Search for the cell housing the specified text and yield its (X, Y) center coordinate. 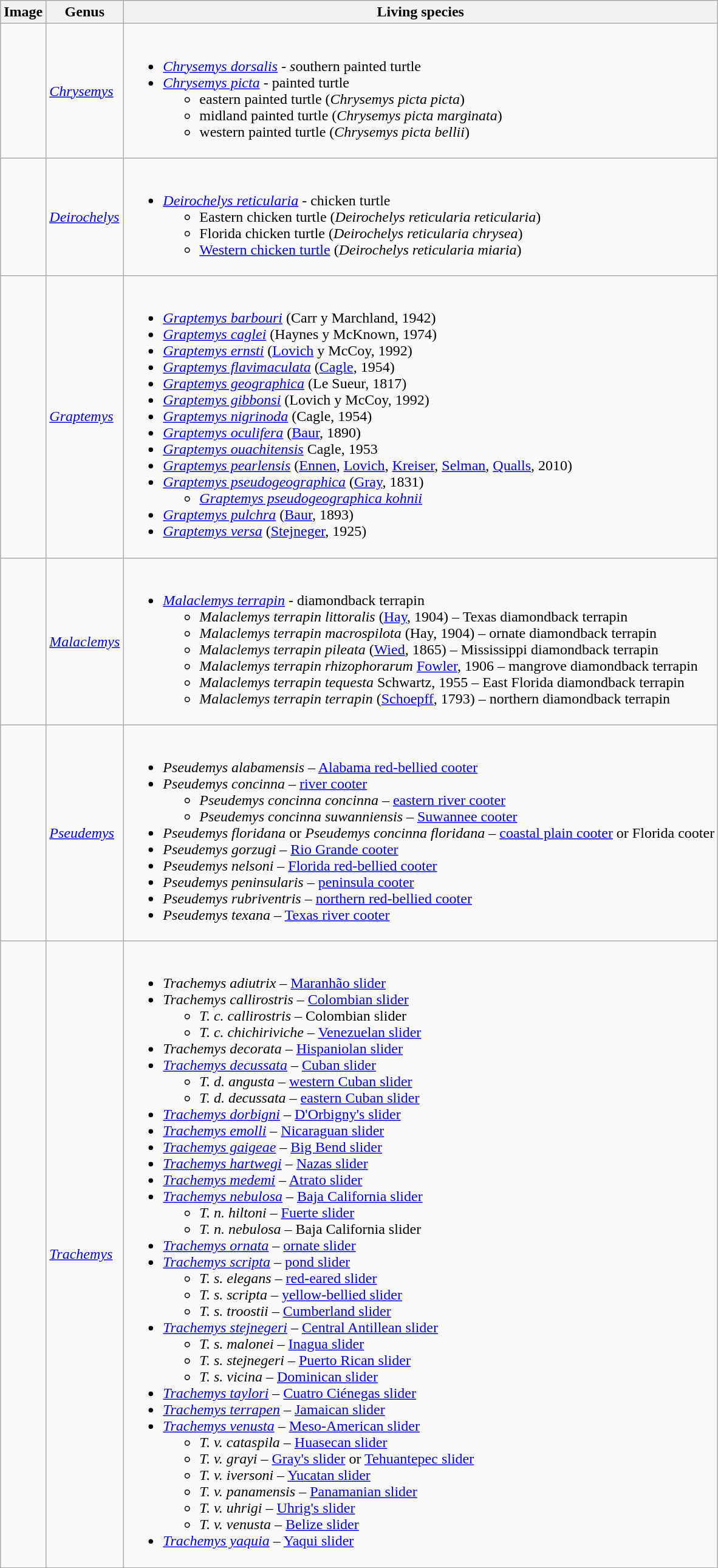
Graptemys (85, 417)
Chrysemys (85, 91)
Image (23, 12)
Trachemys (85, 1254)
Living species (420, 12)
Deirochelys (85, 217)
Malaclemys (85, 642)
Genus (85, 12)
Pseudemys (85, 833)
